For the text-containing cell, return its midpoint in (X, Y) coordinate format. 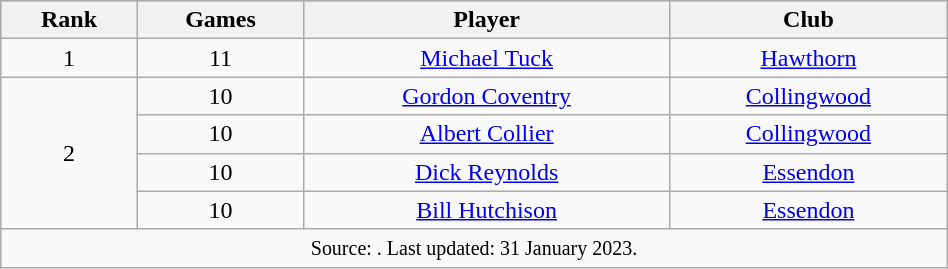
2 (70, 153)
Albert Collier (487, 134)
Games (220, 20)
Source: . Last updated: 31 January 2023. (474, 248)
1 (70, 58)
Player (487, 20)
Rank (70, 20)
Bill Hutchison (487, 210)
11 (220, 58)
Gordon Coventry (487, 96)
Club (809, 20)
Dick Reynolds (487, 172)
Michael Tuck (487, 58)
Hawthorn (809, 58)
